Output the [x, y] coordinate of the center of the cell containing the given text.  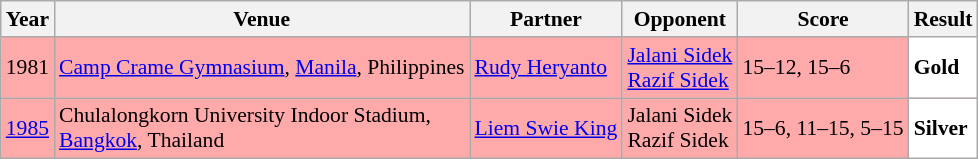
15–6, 11–15, 5–15 [822, 128]
Rudy Heryanto [546, 68]
Opponent [680, 19]
Year [28, 19]
Silver [944, 128]
Liem Swie King [546, 128]
1985 [28, 128]
Venue [262, 19]
Gold [944, 68]
Chulalongkorn University Indoor Stadium, Bangkok, Thailand [262, 128]
Camp Crame Gymnasium, Manila, Philippines [262, 68]
15–12, 15–6 [822, 68]
1981 [28, 68]
Score [822, 19]
Result [944, 19]
Partner [546, 19]
